Provide the (x, y) coordinate of the cell's center where the given text is located.  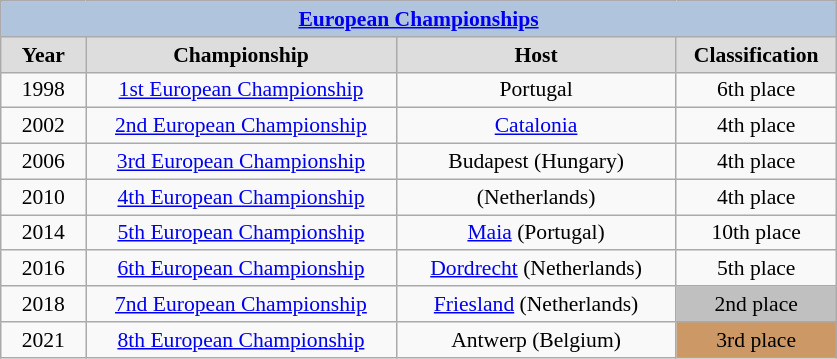
5th European Championship (241, 233)
Dordrecht (Netherlands) (536, 269)
3rd European Championship (241, 162)
(Netherlands) (536, 197)
6th European Championship (241, 269)
3rd place (756, 340)
5th place (756, 269)
2018 (44, 304)
Host (536, 55)
European Championships (419, 19)
8th European Championship (241, 340)
Championship (241, 55)
2021 (44, 340)
Catalonia (536, 126)
2nd European Championship (241, 126)
Classification (756, 55)
Portugal (536, 90)
1st European Championship (241, 90)
4th European Championship (241, 197)
Antwerp (Belgium) (536, 340)
1998 (44, 90)
Year (44, 55)
7nd European Championship (241, 304)
Maia (Portugal) (536, 233)
2010 (44, 197)
2014 (44, 233)
6th place (756, 90)
2016 (44, 269)
Budapest (Hungary) (536, 162)
10th place (756, 233)
Friesland (Netherlands) (536, 304)
2006 (44, 162)
2002 (44, 126)
2nd place (756, 304)
